Detect which cell encompasses the target text, then output its [X, Y] center coordinate. 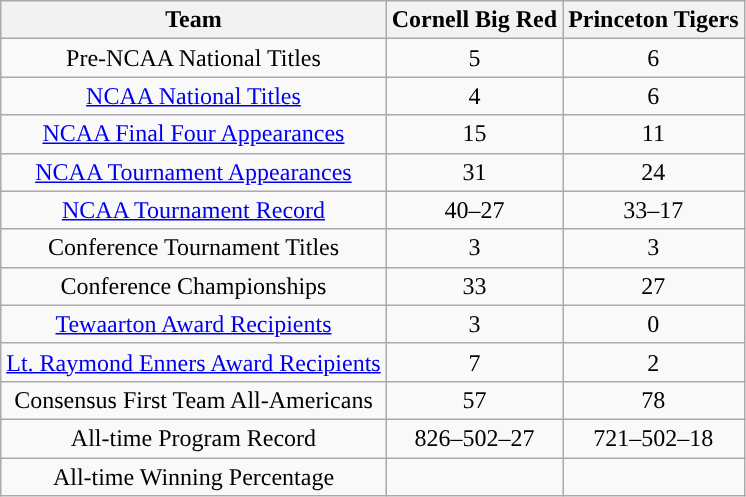
2 [654, 362]
7 [474, 362]
0 [654, 324]
31 [474, 172]
33 [474, 286]
All-time Winning Percentage [194, 477]
57 [474, 400]
24 [654, 172]
15 [474, 134]
Cornell Big Red [474, 20]
721–502–18 [654, 438]
826–502–27 [474, 438]
Team [194, 20]
11 [654, 134]
Consensus First Team All-Americans [194, 400]
NCAA National Titles [194, 96]
78 [654, 400]
Pre-NCAA National Titles [194, 58]
Conference Championships [194, 286]
40–27 [474, 210]
NCAA Tournament Appearances [194, 172]
All-time Program Record [194, 438]
27 [654, 286]
Princeton Tigers [654, 20]
Tewaarton Award Recipients [194, 324]
4 [474, 96]
NCAA Final Four Appearances [194, 134]
Lt. Raymond Enners Award Recipients [194, 362]
NCAA Tournament Record [194, 210]
33–17 [654, 210]
5 [474, 58]
Conference Tournament Titles [194, 248]
